For the text-containing cell, return its midpoint in [x, y] coordinate format. 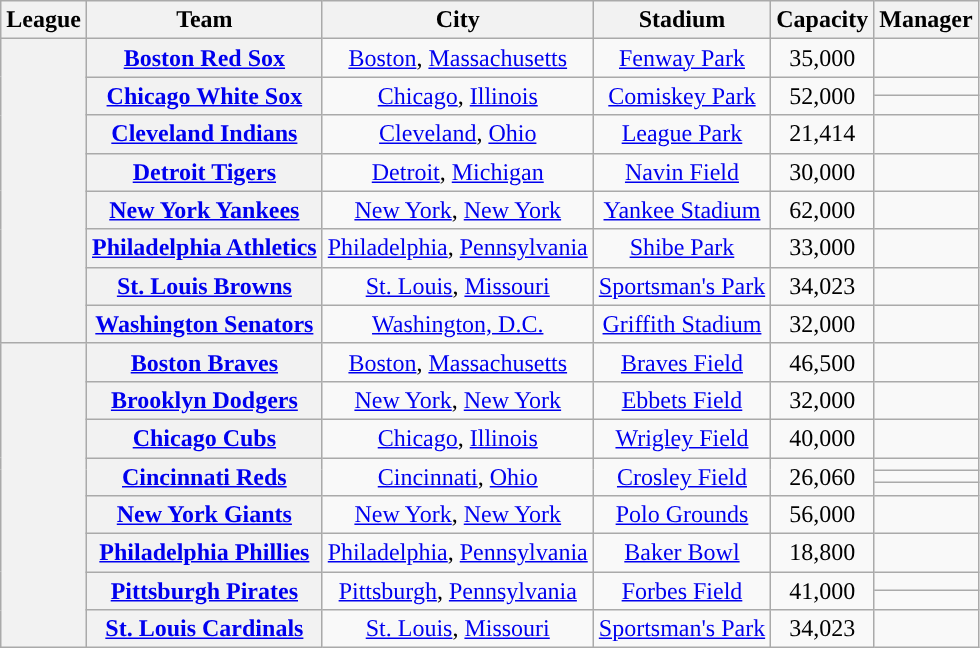
56,000 [822, 515]
62,000 [822, 210]
26,060 [822, 477]
St. Louis Browns [204, 286]
Pittsburgh Pirates [204, 591]
Cincinnati, Ohio [458, 477]
City [458, 20]
Cleveland, Ohio [458, 134]
Cleveland Indians [204, 134]
Navin Field [682, 172]
Stadium [682, 20]
Philadelphia Athletics [204, 248]
Baker Bowl [682, 553]
Team [204, 20]
League [44, 20]
St. Louis Cardinals [204, 629]
18,800 [822, 553]
Wrigley Field [682, 438]
Fenway Park [682, 58]
League Park [682, 134]
Capacity [822, 20]
Cincinnati Reds [204, 477]
Philadelphia Phillies [204, 553]
Brooklyn Dodgers [204, 400]
Detroit Tigers [204, 172]
Pittsburgh, Pennsylvania [458, 591]
Shibe Park [682, 248]
21,414 [822, 134]
Manager [926, 20]
Washington, D.C. [458, 324]
Comiskey Park [682, 96]
52,000 [822, 96]
Ebbets Field [682, 400]
Detroit, Michigan [458, 172]
Yankee Stadium [682, 210]
Washington Senators [204, 324]
35,000 [822, 58]
30,000 [822, 172]
Chicago Cubs [204, 438]
46,500 [822, 362]
41,000 [822, 591]
Braves Field [682, 362]
40,000 [822, 438]
Griffith Stadium [682, 324]
Chicago White Sox [204, 96]
Forbes Field [682, 591]
New York Yankees [204, 210]
Polo Grounds [682, 515]
33,000 [822, 248]
New York Giants [204, 515]
Crosley Field [682, 477]
Boston Braves [204, 362]
Boston Red Sox [204, 58]
